Search for the cell housing the specified text and yield its [X, Y] center coordinate. 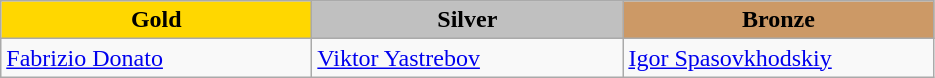
Fabrizio Donato [156, 58]
Igor Spasovkhodskiy [778, 58]
Silver [468, 20]
Bronze [778, 20]
Gold [156, 20]
Viktor Yastrebov [468, 58]
